Extract the [x, y] coordinate from the center of the cell holding the provided text.  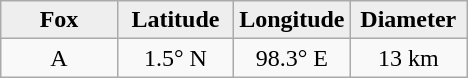
Diameter [408, 20]
Latitude [175, 20]
13 km [408, 58]
A [59, 58]
1.5° N [175, 58]
98.3° E [292, 58]
Longitude [292, 20]
Fox [59, 20]
